From the cell containing the given text, extract its center point as (x, y) coordinate. 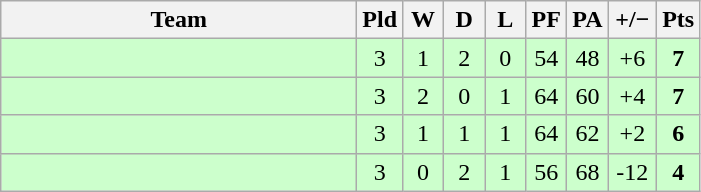
D (464, 20)
62 (588, 134)
+2 (632, 134)
60 (588, 96)
PA (588, 20)
Pts (678, 20)
48 (588, 58)
W (424, 20)
L (506, 20)
54 (546, 58)
68 (588, 172)
Team (179, 20)
Pld (380, 20)
4 (678, 172)
+4 (632, 96)
+/− (632, 20)
+6 (632, 58)
6 (678, 134)
PF (546, 20)
56 (546, 172)
-12 (632, 172)
